Return the (x, y) coordinate for the center point of the cell that contains the specified text.  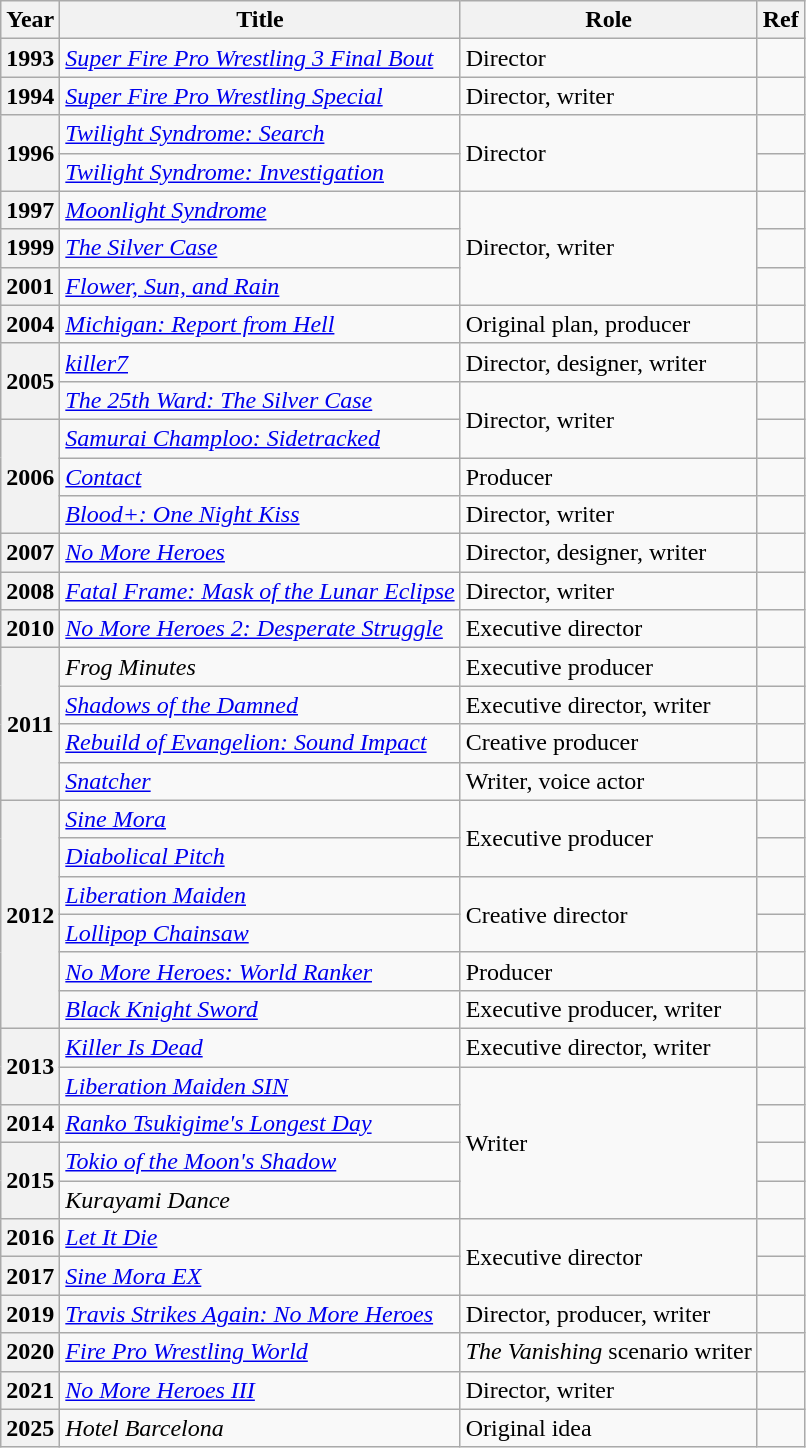
Twilight Syndrome: Search (260, 134)
Killer Is Dead (260, 1047)
Liberation Maiden SIN (260, 1085)
Snatcher (260, 781)
2016 (30, 1238)
No More Heroes: World Ranker (260, 971)
Let It Die (260, 1238)
Executive producer, writer (608, 1009)
Sine Mora (260, 819)
Liberation Maiden (260, 895)
1996 (30, 153)
Role (608, 20)
No More Heroes III (260, 1390)
Original idea (608, 1428)
Lollipop Chainsaw (260, 933)
2013 (30, 1066)
Diabolical Pitch (260, 857)
Kurayami Dance (260, 1200)
2011 (30, 724)
Travis Strikes Again: No More Heroes (260, 1314)
Creative director (608, 914)
Michigan: Report from Hell (260, 324)
1997 (30, 210)
Super Fire Pro Wrestling Special (260, 96)
killer7 (260, 362)
The 25th Ward: The Silver Case (260, 400)
Year (30, 20)
2020 (30, 1352)
Director, producer, writer (608, 1314)
Title (260, 20)
Creative producer (608, 743)
2012 (30, 914)
Ref (780, 20)
Flower, Sun, and Rain (260, 286)
Black Knight Sword (260, 1009)
Twilight Syndrome: Investigation (260, 172)
2019 (30, 1314)
Frog Minutes (260, 667)
2005 (30, 381)
Fire Pro Wrestling World (260, 1352)
No More Heroes 2: Desperate Struggle (260, 629)
Shadows of the Damned (260, 705)
Samurai Champloo: Sidetracked (260, 438)
Writer (608, 1142)
Ranko Tsukigime's Longest Day (260, 1124)
Moonlight Syndrome (260, 210)
2004 (30, 324)
The Silver Case (260, 248)
2010 (30, 629)
No More Heroes (260, 553)
Fatal Frame: Mask of the Lunar Eclipse (260, 591)
The Vanishing scenario writer (608, 1352)
1999 (30, 248)
2021 (30, 1390)
Original plan, producer (608, 324)
2015 (30, 1181)
Hotel Barcelona (260, 1428)
2001 (30, 286)
Blood+: One Night Kiss (260, 515)
Tokio of the Moon's Shadow (260, 1162)
1993 (30, 58)
2025 (30, 1428)
Writer, voice actor (608, 781)
2007 (30, 553)
Contact (260, 477)
Rebuild of Evangelion: Sound Impact (260, 743)
Super Fire Pro Wrestling 3 Final Bout (260, 58)
2008 (30, 591)
1994 (30, 96)
2006 (30, 476)
2014 (30, 1124)
2017 (30, 1276)
Sine Mora EX (260, 1276)
